Extract the [X, Y] coordinate from the center of the cell holding the provided text.  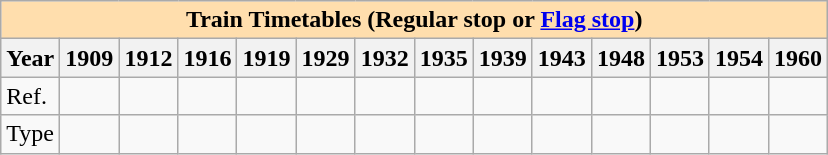
1919 [266, 58]
Ref. [30, 96]
1935 [444, 58]
1943 [562, 58]
1916 [208, 58]
Year [30, 58]
1939 [502, 58]
1953 [680, 58]
1912 [148, 58]
1929 [326, 58]
1960 [798, 58]
Train Timetables (Regular stop or Flag stop) [414, 20]
1948 [620, 58]
1909 [90, 58]
Type [30, 134]
1932 [384, 58]
1954 [738, 58]
